Output the [x, y] coordinate of the center of the cell containing the given text.  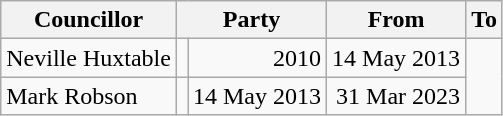
Party [251, 20]
Neville Huxtable [89, 58]
2010 [258, 58]
Councillor [89, 20]
From [396, 20]
31 Mar 2023 [396, 96]
To [484, 20]
Mark Robson [89, 96]
